Identify which cell holds the provided text, then report its (x, y) central coordinate. 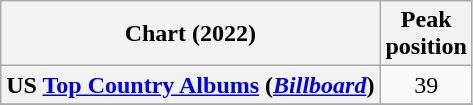
39 (426, 85)
Peakposition (426, 34)
Chart (2022) (190, 34)
US Top Country Albums (Billboard) (190, 85)
